Capture the cell that displays the provided text and extract its [x, y] central coordinate. 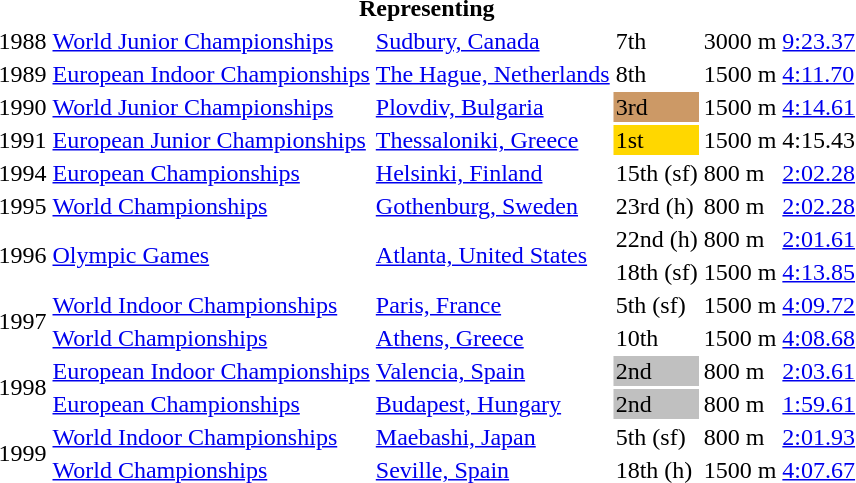
18th (sf) [656, 272]
Sudbury, Canada [492, 41]
8th [656, 74]
The Hague, Netherlands [492, 74]
15th (sf) [656, 173]
Gothenburg, Sweden [492, 206]
22nd (h) [656, 239]
Maebashi, Japan [492, 437]
Valencia, Spain [492, 371]
Plovdiv, Bulgaria [492, 107]
Atlanta, United States [492, 256]
Paris, France [492, 305]
Budapest, Hungary [492, 404]
3000 m [740, 41]
23rd (h) [656, 206]
10th [656, 338]
3rd [656, 107]
Thessaloniki, Greece [492, 140]
Athens, Greece [492, 338]
Helsinki, Finland [492, 173]
1st [656, 140]
European Junior Championships [211, 140]
Olympic Games [211, 256]
7th [656, 41]
